Locate the cell with the specified text and output its [X, Y] center coordinate. 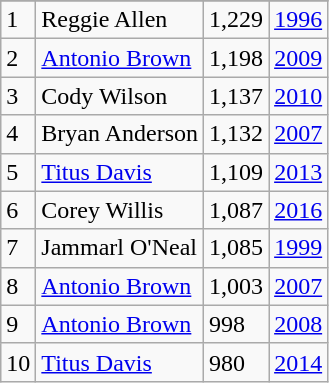
Bryan Anderson [120, 134]
1,198 [236, 58]
998 [236, 324]
2016 [298, 210]
1,132 [236, 134]
2014 [298, 362]
5 [18, 172]
2009 [298, 58]
2008 [298, 324]
2010 [298, 96]
3 [18, 96]
1,109 [236, 172]
2 [18, 58]
Reggie Allen [120, 20]
7 [18, 248]
Cody Wilson [120, 96]
9 [18, 324]
1 [18, 20]
8 [18, 286]
1999 [298, 248]
2013 [298, 172]
10 [18, 362]
6 [18, 210]
1,087 [236, 210]
980 [236, 362]
4 [18, 134]
Corey Willis [120, 210]
Jammarl O'Neal [120, 248]
1,085 [236, 248]
1,229 [236, 20]
1,137 [236, 96]
1,003 [236, 286]
1996 [298, 20]
